Output the [X, Y] coordinate of the center of the cell containing the given text.  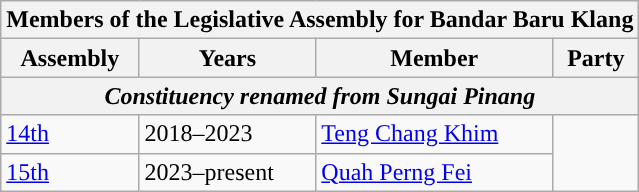
2018–2023 [228, 134]
Party [596, 58]
Assembly [70, 58]
14th [70, 134]
2023–present [228, 172]
Years [228, 58]
Teng Chang Khim [434, 134]
Quah Perng Fei [434, 172]
Constituency renamed from Sungai Pinang [320, 96]
Member [434, 58]
Members of the Legislative Assembly for Bandar Baru Klang [320, 20]
15th [70, 172]
